Search for the cell housing the specified text and yield its (x, y) center coordinate. 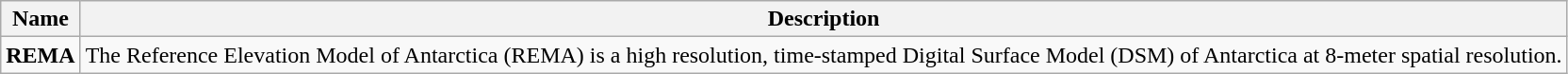
Name (41, 19)
REMA (41, 55)
Description (824, 19)
